Capture the cell that displays the provided text and extract its (X, Y) central coordinate. 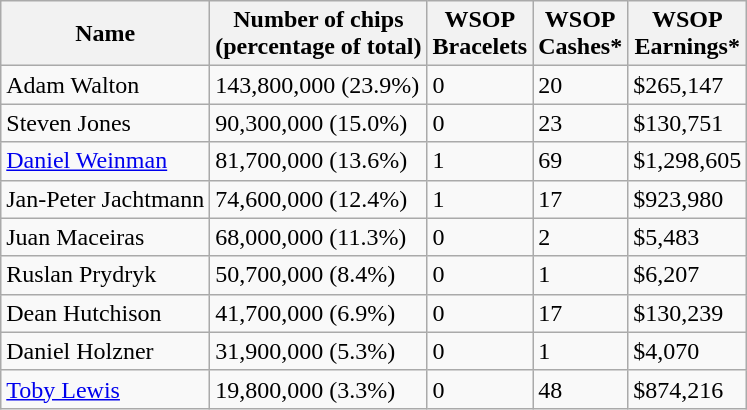
2 (580, 237)
Jan-Peter Jachtmann (106, 199)
$923,980 (688, 199)
90,300,000 (15.0%) (318, 123)
$4,070 (688, 351)
20 (580, 85)
Toby Lewis (106, 389)
$130,239 (688, 313)
$5,483 (688, 237)
41,700,000 (6.9%) (318, 313)
$874,216 (688, 389)
68,000,000 (11.3%) (318, 237)
74,600,000 (12.4%) (318, 199)
$265,147 (688, 85)
23 (580, 123)
81,700,000 (13.6%) (318, 161)
$1,298,605 (688, 161)
Adam Walton (106, 85)
Juan Maceiras (106, 237)
Daniel Holzner (106, 351)
WSOPEarnings* (688, 34)
50,700,000 (8.4%) (318, 275)
69 (580, 161)
Steven Jones (106, 123)
Daniel Weinman (106, 161)
143,800,000 (23.9%) (318, 85)
48 (580, 389)
Name (106, 34)
$6,207 (688, 275)
WSOPCashes* (580, 34)
$130,751 (688, 123)
31,900,000 (5.3%) (318, 351)
Ruslan Prydryk (106, 275)
Number of chips(percentage of total) (318, 34)
19,800,000 (3.3%) (318, 389)
WSOPBracelets (480, 34)
Dean Hutchison (106, 313)
